Identify which cell holds the provided text, then report its (x, y) central coordinate. 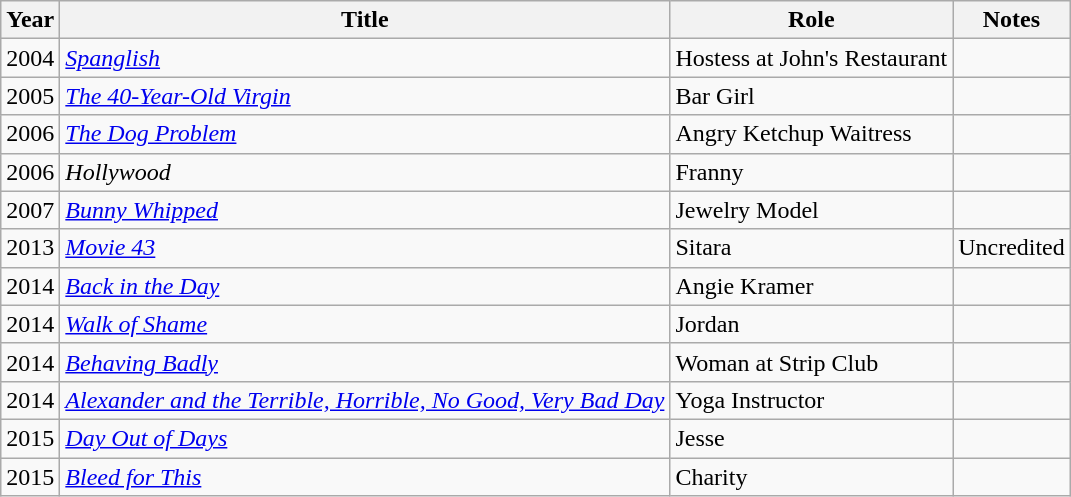
Behaving Badly (365, 362)
Bar Girl (812, 96)
Jewelry Model (812, 210)
Year (30, 20)
Jesse (812, 438)
Jordan (812, 324)
The Dog Problem (365, 134)
Role (812, 20)
Title (365, 20)
Charity (812, 477)
Angry Ketchup Waitress (812, 134)
Franny (812, 172)
Notes (1012, 20)
2005 (30, 96)
Bleed for This (365, 477)
Uncredited (1012, 248)
2013 (30, 248)
Day Out of Days (365, 438)
Woman at Strip Club (812, 362)
Walk of Shame (365, 324)
2004 (30, 58)
The 40-Year-Old Virgin (365, 96)
Hollywood (365, 172)
Yoga Instructor (812, 400)
Back in the Day (365, 286)
Alexander and the Terrible, Horrible, No Good, Very Bad Day (365, 400)
Movie 43 (365, 248)
Spanglish (365, 58)
Angie Kramer (812, 286)
2007 (30, 210)
Sitara (812, 248)
Bunny Whipped (365, 210)
Hostess at John's Restaurant (812, 58)
